From the cell containing the given text, extract its center point as (X, Y) coordinate. 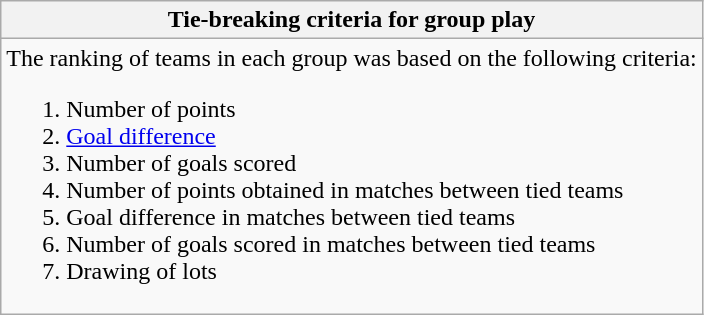
Tie-breaking criteria for group play (352, 20)
